Identify which cell holds the provided text, then report its [X, Y] central coordinate. 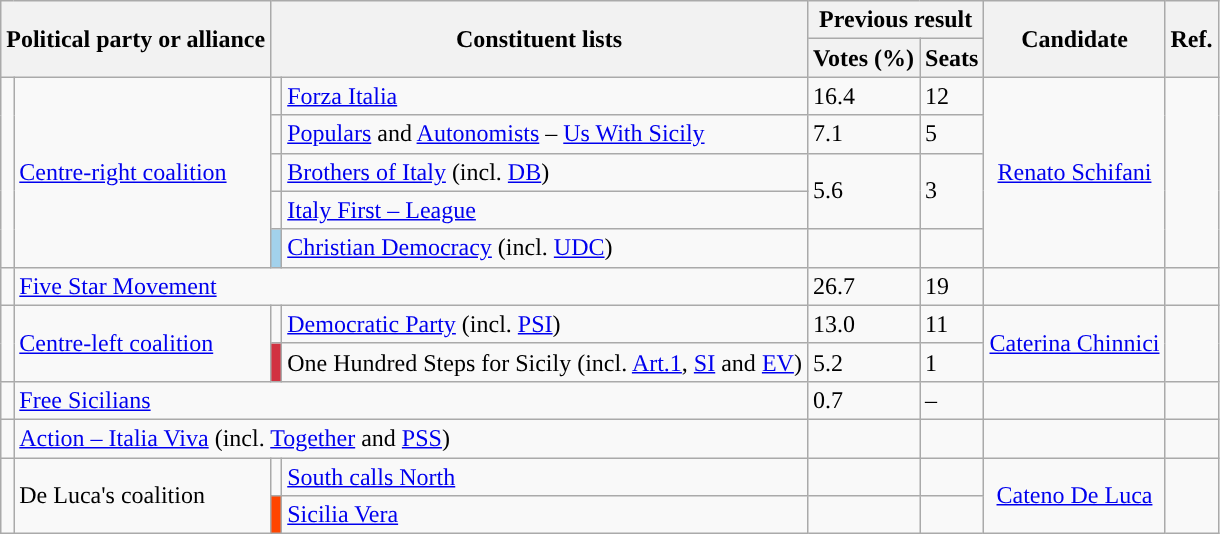
Renato Schifani [1074, 172]
Action – Italia Viva (incl. Together and PSS) [411, 438]
0.7 [863, 400]
3 [952, 191]
Political party or alliance [136, 39]
One Hundred Steps for Sicily (incl. Art.1, SI and EV) [545, 362]
Centre-right coalition [142, 172]
5.2 [863, 362]
Brothers of Italy (incl. DB) [545, 172]
Caterina Chinnici [1074, 343]
Christian Democracy (incl. UDC) [545, 248]
Democratic Party (incl. PSI) [545, 324]
1 [952, 362]
Populars and Autonomists – Us With Sicily [545, 134]
19 [952, 286]
Centre-left coalition [142, 343]
Seats [952, 58]
Constituent lists [540, 39]
5 [952, 134]
Candidate [1074, 39]
13.0 [863, 324]
Sicilia Vera [545, 515]
De Luca's coalition [142, 496]
Votes (%) [863, 58]
South calls North [545, 477]
11 [952, 324]
5.6 [863, 191]
16.4 [863, 96]
Five Star Movement [411, 286]
Free Sicilians [411, 400]
Cateno De Luca [1074, 496]
– [952, 400]
Ref. [1192, 39]
7.1 [863, 134]
Italy First – League [545, 210]
Previous result [896, 20]
12 [952, 96]
26.7 [863, 286]
Forza Italia [545, 96]
